Identify which cell holds the provided text, then report its [X, Y] central coordinate. 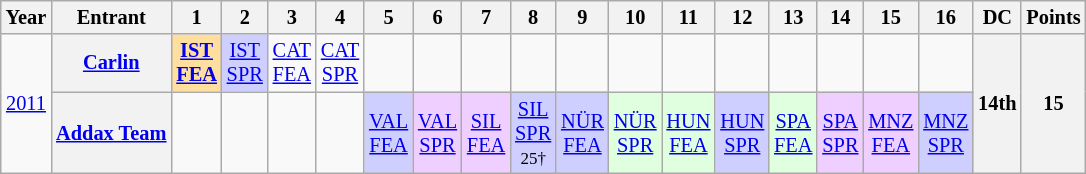
CATFEA [292, 63]
Addax Team [111, 133]
16 [946, 17]
14th [997, 104]
13 [793, 17]
ISTSPR [245, 63]
MNZSPR [946, 133]
NÜRFEA [582, 133]
Entrant [111, 17]
6 [438, 17]
Points [1053, 17]
14 [840, 17]
VALSPR [438, 133]
HUNFEA [689, 133]
12 [742, 17]
7 [486, 17]
10 [636, 17]
2011 [26, 104]
SPASPR [840, 133]
8 [533, 17]
2 [245, 17]
MNZFEA [890, 133]
4 [340, 17]
9 [582, 17]
CATSPR [340, 63]
11 [689, 17]
ISTFEA [196, 63]
NÜRSPR [636, 133]
SILSPR25† [533, 133]
Year [26, 17]
VALFEA [388, 133]
HUNSPR [742, 133]
5 [388, 17]
3 [292, 17]
SILFEA [486, 133]
SPAFEA [793, 133]
1 [196, 17]
Carlin [111, 63]
DC [997, 17]
